Return the (x, y) coordinate for the center point of the cell that contains the specified text.  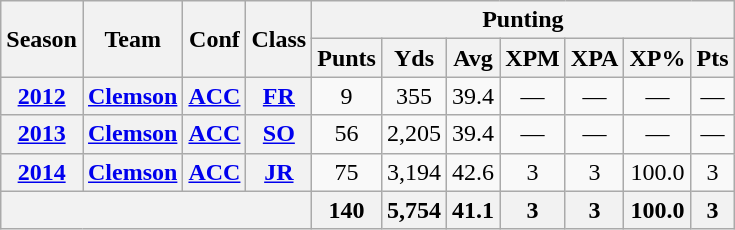
SO (279, 134)
Punts (347, 58)
140 (347, 210)
Pts (712, 58)
2012 (42, 96)
Yds (414, 58)
Punting (523, 20)
XP% (658, 58)
Class (279, 39)
2013 (42, 134)
5,754 (414, 210)
75 (347, 172)
56 (347, 134)
3,194 (414, 172)
2,205 (414, 134)
XPA (594, 58)
Avg (474, 58)
JR (279, 172)
XPM (533, 58)
41.1 (474, 210)
Season (42, 39)
42.6 (474, 172)
FR (279, 96)
Team (132, 39)
2014 (42, 172)
355 (414, 96)
Conf (214, 39)
9 (347, 96)
